Output the [X, Y] coordinate of the center of the cell containing the given text.  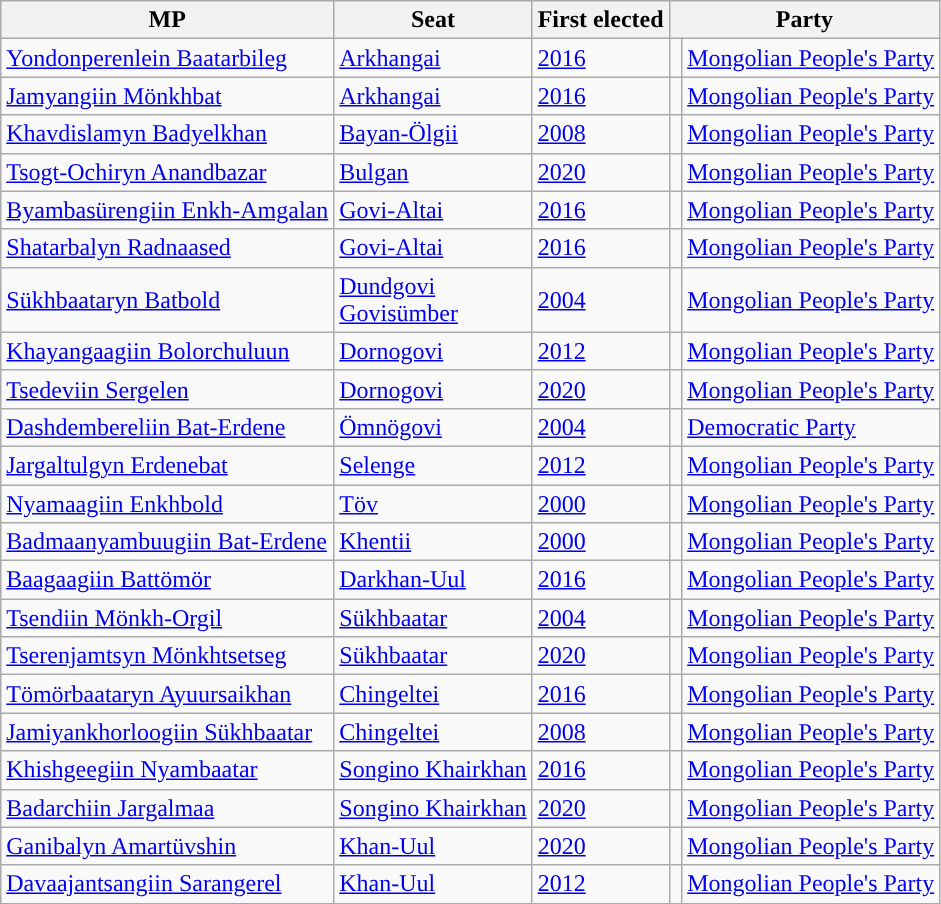
Jamiyankhorloogiin Sükhbaatar [168, 732]
Davaajantsangiin Sarangerel [168, 884]
Party [804, 20]
Bayan-Ölgii [433, 134]
DundgoviGovisümber [433, 300]
Yondonperenlein Baatarbileg [168, 58]
Khishgeegiin Nyambaatar [168, 770]
Democratic Party [811, 427]
Badarchiin Jargalmaa [168, 808]
Byambasürengiin Enkh-Amgalan [168, 210]
Badmaanyambuugiin Bat-Erdene [168, 542]
Baagaagiin Battömör [168, 580]
Ömnögovi [433, 427]
Khentii [433, 542]
Tömörbaataryn Ayuursaikhan [168, 694]
Sükhbaataryn Batbold [168, 300]
MP [168, 20]
Khavdislamyn Badyelkhan [168, 134]
Seat [433, 20]
Selenge [433, 465]
Bulgan [433, 172]
Darkhan-Uul [433, 580]
Ganibalyn Amartüvshin [168, 846]
Töv [433, 503]
Nyamaagiin Enkhbold [168, 503]
Tsedeviin Sergelen [168, 389]
Dashdembereliin Bat-Erdene [168, 427]
Jargaltulgyn Erdenebat [168, 465]
Tserenjamtsyn Mönkhtsetseg [168, 656]
Tsendiin Mönkh-Orgil [168, 618]
First elected [600, 20]
Khayangaagiin Bolorchuluun [168, 351]
Shatarbalyn Radnaased [168, 248]
Jamyangiin Mönkhbat [168, 96]
Tsogt-Ochiryn Anandbazar [168, 172]
